Scan for the cell matching the given text and deliver its (X, Y) coordinate at center. 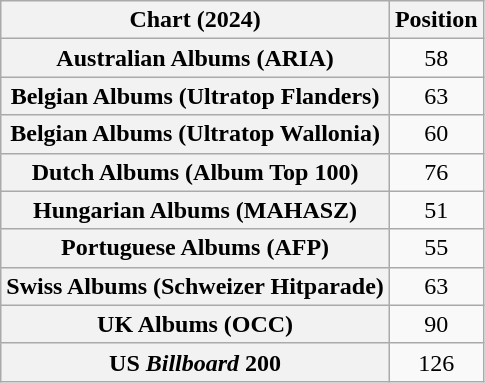
Swiss Albums (Schweizer Hitparade) (196, 286)
US Billboard 200 (196, 362)
Hungarian Albums (MAHASZ) (196, 210)
Belgian Albums (Ultratop Flanders) (196, 96)
Dutch Albums (Album Top 100) (196, 172)
Belgian Albums (Ultratop Wallonia) (196, 134)
60 (436, 134)
90 (436, 324)
126 (436, 362)
Chart (2024) (196, 20)
Australian Albums (ARIA) (196, 58)
Portuguese Albums (AFP) (196, 248)
Position (436, 20)
55 (436, 248)
76 (436, 172)
58 (436, 58)
51 (436, 210)
UK Albums (OCC) (196, 324)
